Determine the [X, Y] coordinate at the center of the cell enclosing the given text.  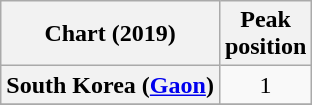
Peak position [265, 34]
1 [265, 85]
South Korea (Gaon) [110, 85]
Chart (2019) [110, 34]
